Output the (x, y) coordinate of the center of the cell containing the given text.  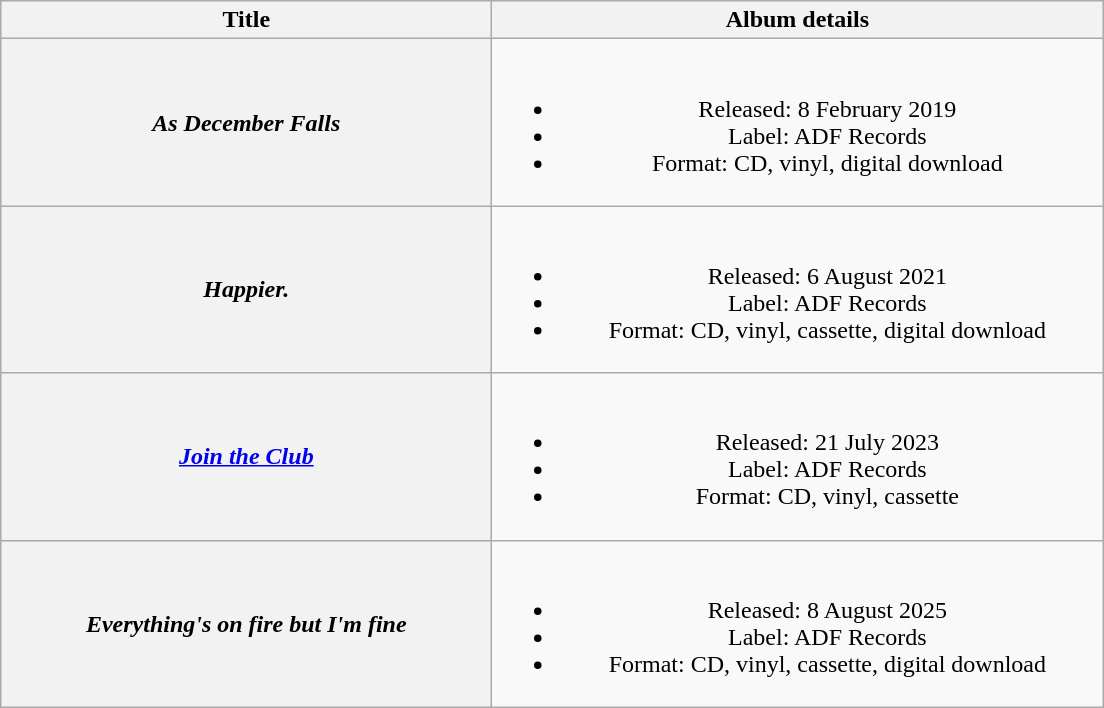
As December Falls (246, 122)
Released: 21 July 2023Label: ADF RecordsFormat: CD, vinyl, cassette (798, 456)
Title (246, 20)
Join the Club (246, 456)
Album details (798, 20)
Released: 6 August 2021Label: ADF RecordsFormat: CD, vinyl, cassette, digital download (798, 290)
Everything's on fire but I'm fine (246, 624)
Released: 8 August 2025Label: ADF RecordsFormat: CD, vinyl, cassette, digital download (798, 624)
Released: 8 February 2019Label: ADF RecordsFormat: CD, vinyl, digital download (798, 122)
Happier. (246, 290)
